Identify which cell holds the provided text, then report its (X, Y) central coordinate. 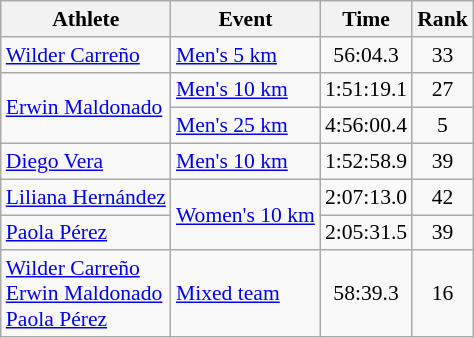
Men's 25 km (246, 126)
56:04.3 (366, 55)
5 (442, 126)
Men's 5 km (246, 55)
Paola Pérez (86, 233)
42 (442, 197)
Rank (442, 19)
2:07:13.0 (366, 197)
Mixed team (246, 294)
Wilder CarreñoErwin MaldonadoPaola Pérez (86, 294)
Women's 10 km (246, 214)
Liliana Hernández (86, 197)
Athlete (86, 19)
33 (442, 55)
Wilder Carreño (86, 55)
58:39.3 (366, 294)
2:05:31.5 (366, 233)
Time (366, 19)
1:51:19.1 (366, 90)
Diego Vera (86, 162)
4:56:00.4 (366, 126)
16 (442, 294)
Event (246, 19)
1:52:58.9 (366, 162)
27 (442, 90)
Erwin Maldonado (86, 108)
